Determine the (X, Y) coordinate at the center of the cell enclosing the given text.  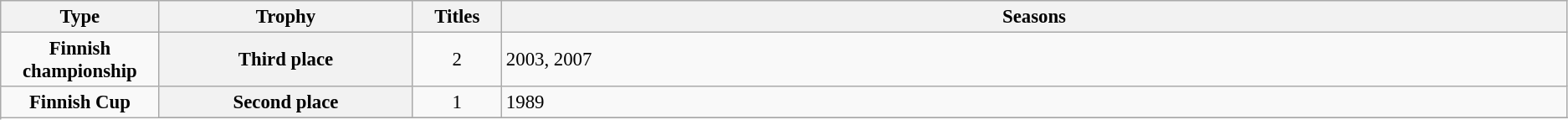
Titles (457, 17)
Second place (286, 102)
2003, 2007 (1034, 60)
Finnish Cup (80, 102)
2 (457, 60)
Finnish championship (80, 60)
Trophy (286, 17)
1 (457, 102)
1989 (1034, 102)
Seasons (1034, 17)
Third place (286, 60)
Type (80, 17)
